Output the (X, Y) coordinate of the center of the cell containing the given text.  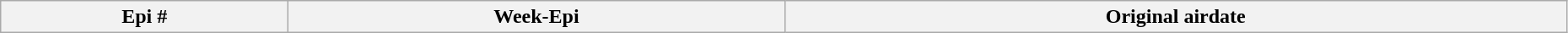
Original airdate (1176, 17)
Epi # (145, 17)
Week-Epi (536, 17)
